Search for the cell housing the specified text and yield its (X, Y) center coordinate. 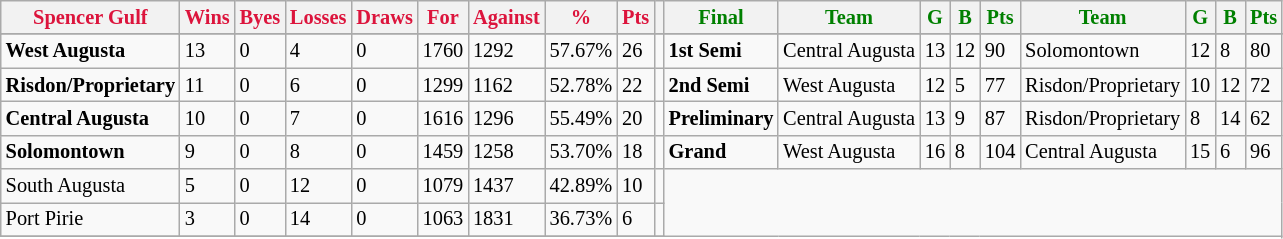
1162 (506, 85)
15 (1200, 152)
53.70% (582, 152)
1063 (443, 219)
20 (636, 118)
Draws (384, 17)
4 (318, 51)
22 (636, 85)
1258 (506, 152)
62 (1264, 118)
Wins (208, 17)
87 (1000, 118)
80 (1264, 51)
1459 (443, 152)
Byes (260, 17)
42.89% (582, 186)
Losses (318, 17)
Spencer Gulf (90, 17)
7 (318, 118)
104 (1000, 152)
Port Pirie (90, 219)
1079 (443, 186)
1616 (443, 118)
36.73% (582, 219)
Preliminary (722, 118)
55.49% (582, 118)
For (443, 17)
% (582, 17)
1296 (506, 118)
South Augusta (90, 186)
Against (506, 17)
90 (1000, 51)
16 (935, 152)
57.67% (582, 51)
1760 (443, 51)
11 (208, 85)
26 (636, 51)
Grand (722, 152)
72 (1264, 85)
1st Semi (722, 51)
1299 (443, 85)
18 (636, 152)
3 (208, 219)
2nd Semi (722, 85)
77 (1000, 85)
Final (722, 17)
52.78% (582, 85)
1437 (506, 186)
96 (1264, 152)
1292 (506, 51)
1831 (506, 219)
